Identify which cell holds the provided text, then report its [X, Y] central coordinate. 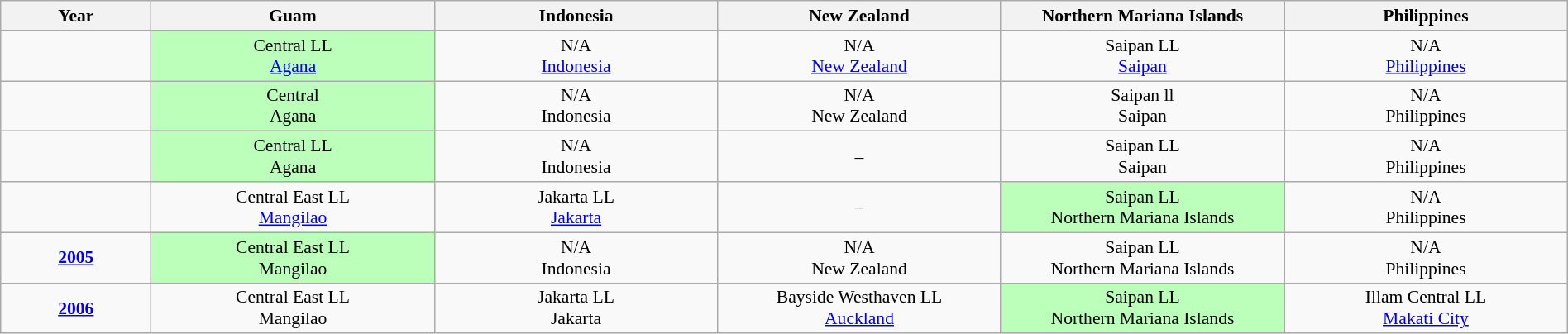
New Zealand [859, 16]
CentralAgana [293, 106]
Indonesia [576, 16]
2006 [76, 308]
Saipan llSaipan [1142, 106]
Guam [293, 16]
Bayside Westhaven LLAuckland [859, 308]
Illam Central LLMakati City [1426, 308]
Philippines [1426, 16]
Year [76, 16]
2005 [76, 258]
Northern Mariana Islands [1142, 16]
